Determine the [X, Y] coordinate at the center of the cell enclosing the given text.  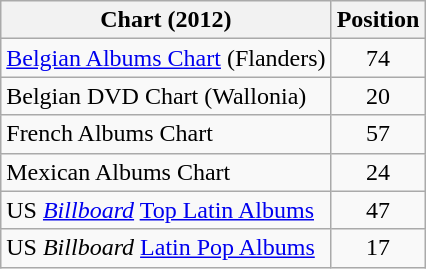
US Billboard Top Latin Albums [166, 210]
French Albums Chart [166, 134]
20 [378, 96]
47 [378, 210]
Belgian Albums Chart (Flanders) [166, 58]
Chart (2012) [166, 20]
24 [378, 172]
Position [378, 20]
17 [378, 248]
57 [378, 134]
Belgian DVD Chart (Wallonia) [166, 96]
US Billboard Latin Pop Albums [166, 248]
74 [378, 58]
Mexican Albums Chart [166, 172]
